Determine the (x, y) coordinate at the center of the cell enclosing the given text.  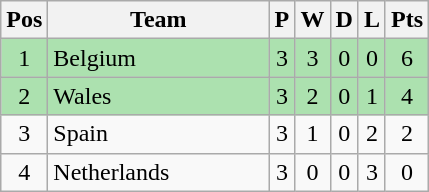
Belgium (158, 58)
D (344, 20)
6 (406, 58)
L (372, 20)
W (312, 20)
Netherlands (158, 172)
P (282, 20)
Team (158, 20)
Pos (24, 20)
Wales (158, 96)
Spain (158, 134)
Pts (406, 20)
